Determine the [x, y] coordinate at the center of the cell enclosing the given text.  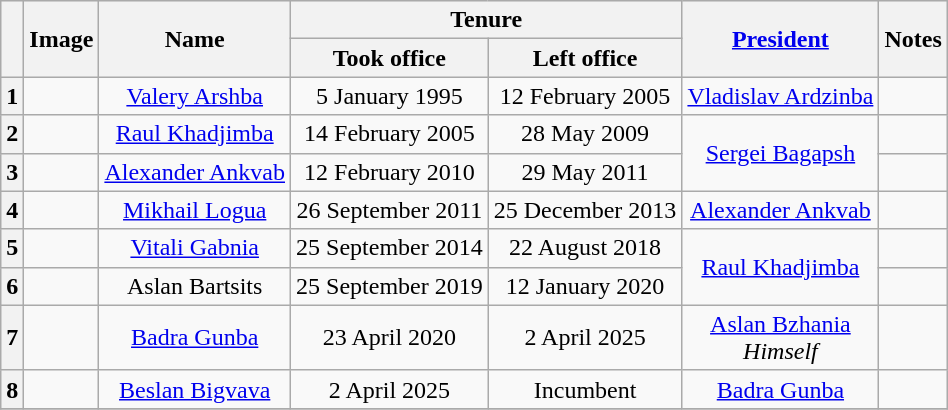
3 [12, 172]
6 [12, 286]
Aslan Bartsits [195, 286]
12 February 2005 [585, 96]
Beslan Bigvava [195, 389]
25 December 2013 [585, 210]
Aslan BzhaniaHimself [780, 338]
23 April 2020 [390, 338]
2 [12, 134]
Valery Arshba [195, 96]
5 January 1995 [390, 96]
Vitali Gabnia [195, 248]
Left office [585, 58]
25 September 2014 [390, 248]
25 September 2019 [390, 286]
President [780, 39]
12 January 2020 [585, 286]
8 [12, 389]
Incumbent [585, 389]
22 August 2018 [585, 248]
Image [62, 39]
Name [195, 39]
29 May 2011 [585, 172]
Mikhail Logua [195, 210]
7 [12, 338]
28 May 2009 [585, 134]
Notes [913, 39]
26 September 2011 [390, 210]
Took office [390, 58]
4 [12, 210]
1 [12, 96]
14 February 2005 [390, 134]
Tenure [486, 20]
5 [12, 248]
Vladislav Ardzinba [780, 96]
12 February 2010 [390, 172]
Sergei Bagapsh [780, 153]
